Scan for the cell matching the given text and deliver its [X, Y] coordinate at center. 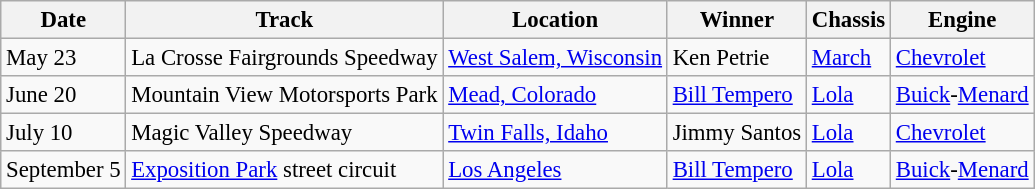
Twin Falls, Idaho [555, 133]
Date [64, 20]
Mountain View Motorsports Park [284, 95]
September 5 [64, 170]
Ken Petrie [736, 58]
Engine [962, 20]
Track [284, 20]
Los Angeles [555, 170]
Location [555, 20]
March [848, 58]
Mead, Colorado [555, 95]
May 23 [64, 58]
Exposition Park street circuit [284, 170]
July 10 [64, 133]
Chassis [848, 20]
Magic Valley Speedway [284, 133]
June 20 [64, 95]
Jimmy Santos [736, 133]
West Salem, Wisconsin [555, 58]
La Crosse Fairgrounds Speedway [284, 58]
Winner [736, 20]
